For the text-containing cell, return its midpoint in (X, Y) coordinate format. 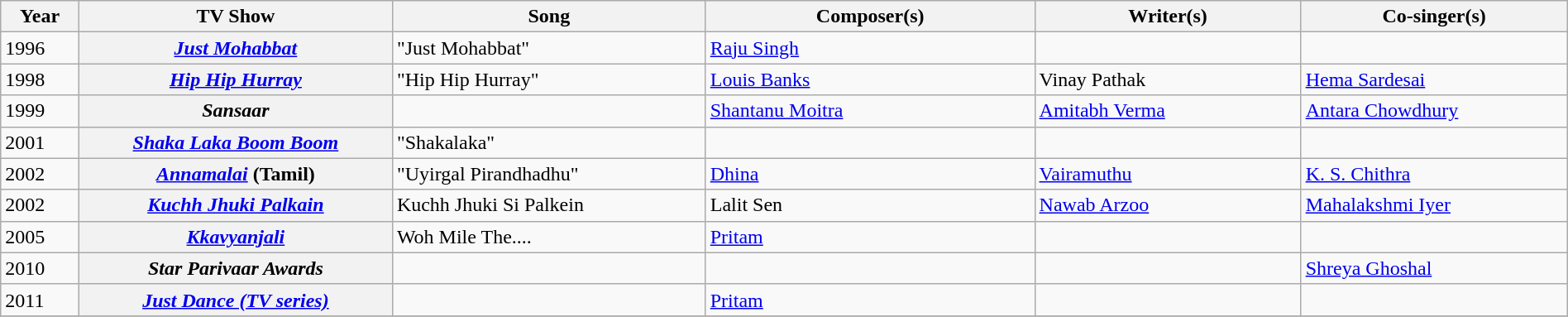
2001 (40, 142)
Kuchh Jhuki Si Palkein (549, 205)
2011 (40, 300)
1996 (40, 48)
TV Show (235, 17)
"Uyirgal Pirandhadhu" (549, 174)
Just Dance (TV series) (235, 300)
Sansaar (235, 111)
Hip Hip Hurray (235, 79)
Woh Mile The.... (549, 237)
Vairamuthu (1168, 174)
1999 (40, 111)
Shaka Laka Boom Boom (235, 142)
2005 (40, 237)
Star Parivaar Awards (235, 268)
Amitabh Verma (1168, 111)
Dhina (870, 174)
Mahalakshmi Iyer (1434, 205)
Vinay Pathak (1168, 79)
1998 (40, 79)
K. S. Chithra (1434, 174)
Just Mohabbat (235, 48)
Lalit Sen (870, 205)
Hema Sardesai (1434, 79)
"Just Mohabbat" (549, 48)
Co-singer(s) (1434, 17)
Raju Singh (870, 48)
2010 (40, 268)
Kkavyanjali (235, 237)
Kuchh Jhuki Palkain (235, 205)
Year (40, 17)
"Hip Hip Hurray" (549, 79)
Shreya Ghoshal (1434, 268)
Shantanu Moitra (870, 111)
Louis Banks (870, 79)
"Shakalaka" (549, 142)
Antara Chowdhury (1434, 111)
Writer(s) (1168, 17)
Nawab Arzoo (1168, 205)
Annamalai (Tamil) (235, 174)
Composer(s) (870, 17)
Song (549, 17)
